Return the (x, y) coordinate for the center point of the cell that contains the specified text.  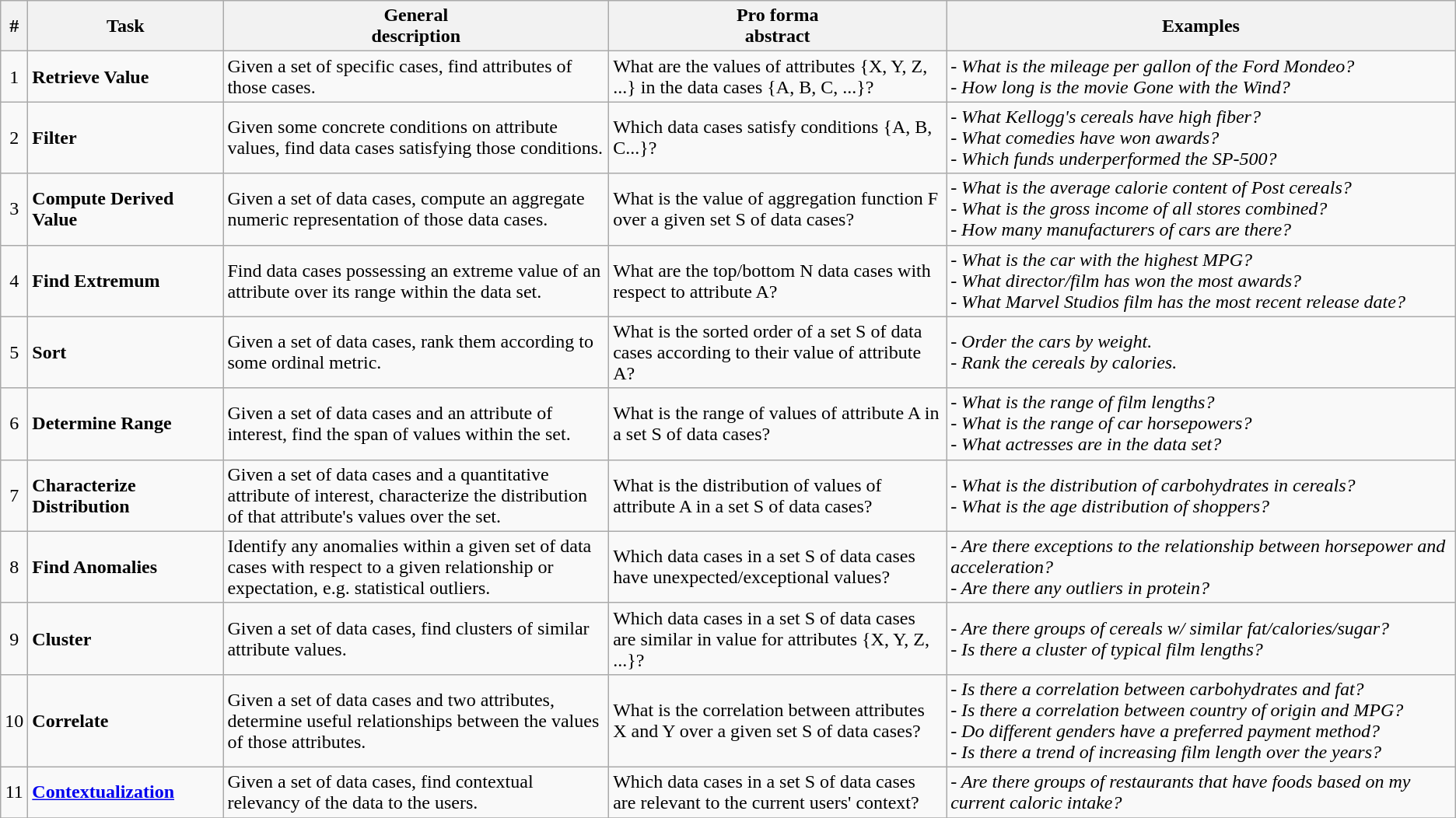
Determine Range (126, 424)
11 (14, 792)
Given some concrete conditions on attribute values, find data cases satisfying those conditions. (416, 138)
- What is the car with the highest MPG?- What director/film has won the most awards?- What Marvel Studios film has the most recent release date? (1201, 281)
Given a set of data cases and a quantitative attribute of interest, characterize the distribution of that attribute's values over the set. (416, 495)
8 (14, 567)
5 (14, 352)
- What is the average calorie content of Post cereals?- What is the gross income of all stores combined?- How many manufacturers of cars are there? (1201, 209)
Cluster (126, 638)
Find Extremum (126, 281)
Identify any anomalies within a given set of data cases with respect to a given relationship or expectation, e.g. statistical outliers. (416, 567)
Given a set of data cases and an attribute of interest, find the span of values within the set. (416, 424)
2 (14, 138)
- What Kellogg's cereals have high fiber?- What comedies have won awards?- Which funds underperformed the SP-500? (1201, 138)
- Are there groups of cereals w/ similar fat/calories/sugar?- Is there a cluster of typical film lengths? (1201, 638)
Given a set of data cases, rank them according to some ordinal metric. (416, 352)
4 (14, 281)
- What is the range of film lengths?- What is the range of car horsepowers?- What actresses are in the data set? (1201, 424)
Task (126, 26)
Find data cases possessing an extreme value of an attribute over its range within the data set. (416, 281)
# (14, 26)
Generaldescription (416, 26)
Which data cases in a set S of data cases are similar in value for attributes {X, Y, Z, ...}? (778, 638)
Given a set of data cases, compute an aggregate numeric representation of those data cases. (416, 209)
Which data cases satisfy conditions {A, B, C...}? (778, 138)
What is the distribution of values of attribute A in a set S of data cases? (778, 495)
Compute Derived Value (126, 209)
Given a set of data cases and two attributes, determine useful relationships between the values of those attributes. (416, 720)
Which data cases in a set S of data cases have unexpected/exceptional values? (778, 567)
What is the value of aggregation function F over a given set S of data cases? (778, 209)
- Order the cars by weight.- Rank the cereals by calories. (1201, 352)
Filter (126, 138)
- Are there groups of restaurants that have foods based on my current caloric intake? (1201, 792)
10 (14, 720)
Examples (1201, 26)
Find Anomalies (126, 567)
- Are there exceptions to the relationship between horsepower and acceleration?- Are there any outliers in protein? (1201, 567)
What is the sorted order of a set S of data cases according to their value of attribute A? (778, 352)
- What is the mileage per gallon of the Ford Mondeo?- How long is the movie Gone with the Wind? (1201, 76)
3 (14, 209)
What are the values of attributes {X, Y, Z, ...} in the data cases {A, B, C, ...}? (778, 76)
Pro formaabstract (778, 26)
7 (14, 495)
Correlate (126, 720)
Given a set of data cases, find contextual relevancy of the data to the users. (416, 792)
Given a set of specific cases, find attributes of those cases. (416, 76)
What are the top/bottom N data cases with respect to attribute A? (778, 281)
Given a set of data cases, find clusters of similar attribute values. (416, 638)
What is the range of values of attribute A in a set S of data cases? (778, 424)
Which data cases in a set S of data cases are relevant to the current users' context? (778, 792)
Retrieve Value (126, 76)
1 (14, 76)
Sort (126, 352)
9 (14, 638)
What is the correlation between attributes X and Y over a given set S of data cases? (778, 720)
Contextualization (126, 792)
- What is the distribution of carbohydrates in cereals?- What is the age distribution of shoppers? (1201, 495)
Characterize Distribution (126, 495)
6 (14, 424)
